Scan for the cell matching the given text and deliver its (x, y) coordinate at center. 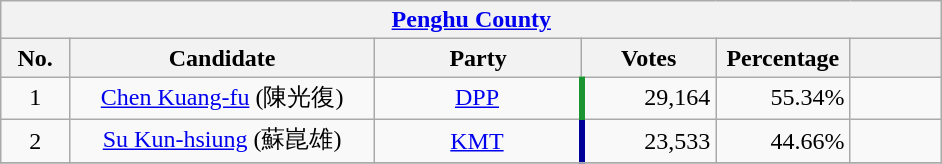
Chen Kuang-fu (陳光復) (222, 98)
Penghu County (472, 20)
No. (36, 58)
KMT (478, 140)
2 (36, 140)
44.66% (783, 140)
29,164 (649, 98)
55.34% (783, 98)
Votes (649, 58)
Su Kun-hsiung (蘇崑雄) (222, 140)
Percentage (783, 58)
Party (478, 58)
1 (36, 98)
23,533 (649, 140)
DPP (478, 98)
Candidate (222, 58)
